Search for the cell housing the specified text and yield its (x, y) center coordinate. 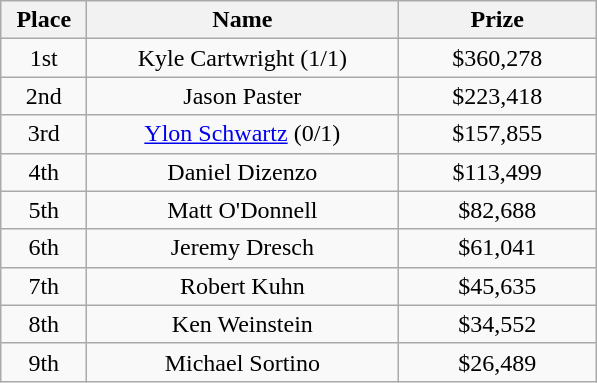
5th (44, 210)
Matt O'Donnell (242, 210)
$157,855 (498, 134)
Daniel Dizenzo (242, 172)
Kyle Cartwright (1/1) (242, 58)
$82,688 (498, 210)
Robert Kuhn (242, 286)
Prize (498, 20)
1st (44, 58)
3rd (44, 134)
Ken Weinstein (242, 324)
$360,278 (498, 58)
$45,635 (498, 286)
Jeremy Dresch (242, 248)
$34,552 (498, 324)
Michael Sortino (242, 362)
Jason Paster (242, 96)
$26,489 (498, 362)
7th (44, 286)
Name (242, 20)
4th (44, 172)
$223,418 (498, 96)
$61,041 (498, 248)
$113,499 (498, 172)
9th (44, 362)
6th (44, 248)
8th (44, 324)
2nd (44, 96)
Place (44, 20)
Ylon Schwartz (0/1) (242, 134)
